For the text-containing cell, return its midpoint in [x, y] coordinate format. 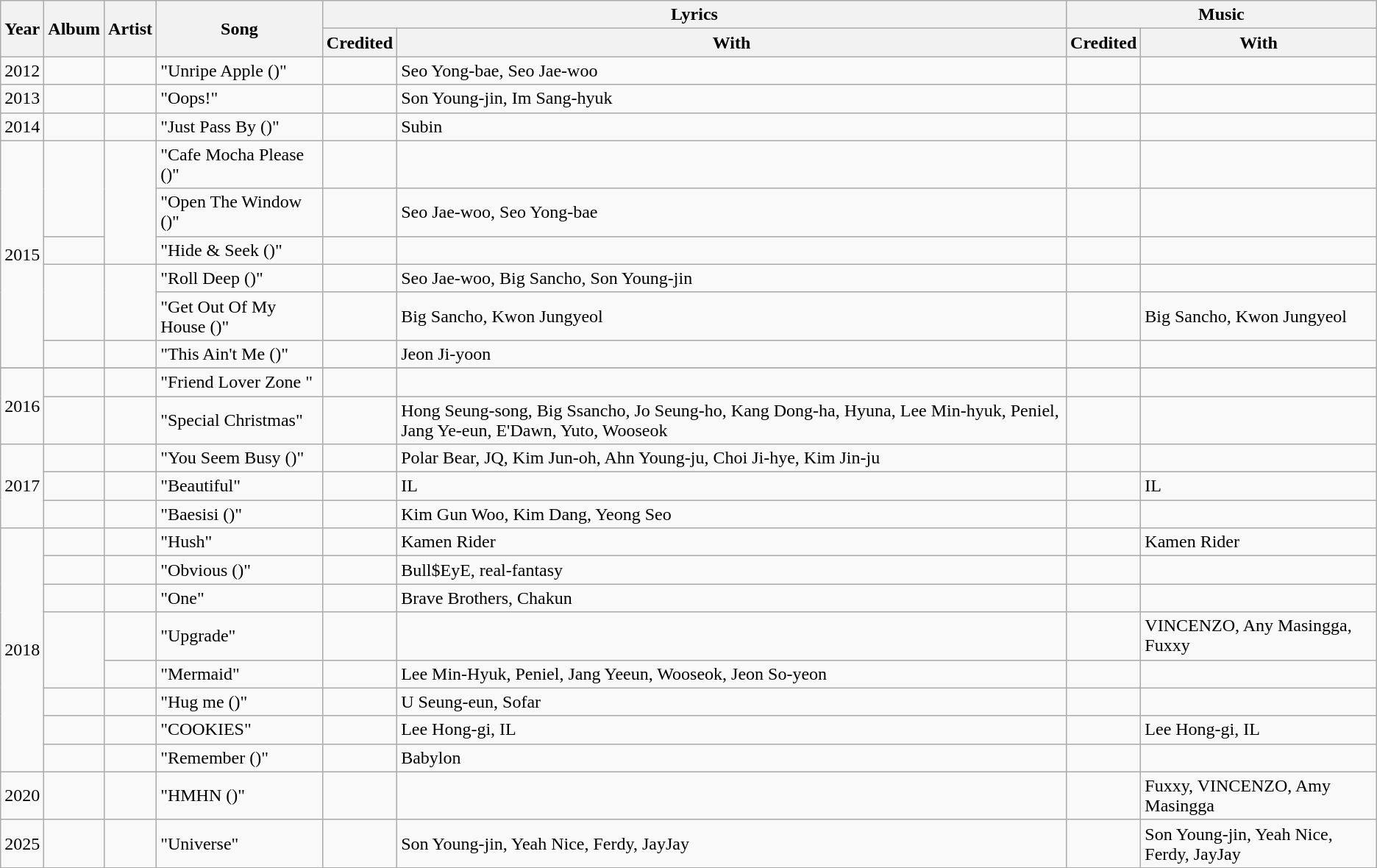
Song [240, 29]
Brave Brothers, Chakun [732, 598]
2018 [22, 650]
"Open The Window ()" [240, 212]
2013 [22, 99]
"Obvious ()" [240, 570]
Kim Gun Woo, Kim Dang, Yeong Seo [732, 514]
"Friend Lover Zone " [240, 382]
Bull$EyE, real-fantasy [732, 570]
Lyrics [694, 15]
U Seung-eun, Sofar [732, 702]
2025 [22, 843]
"Oops!" [240, 99]
2020 [22, 796]
Babylon [732, 758]
"Hug me ()" [240, 702]
Artist [131, 29]
VINCENZO, Any Masingga, Fuxxy [1259, 636]
Polar Bear, JQ, Kim Jun-oh, Ahn Young-ju, Choi Ji-hye, Kim Jin-ju [732, 458]
"Get Out Of My House ()" [240, 316]
"Beautiful" [240, 486]
"Cafe Mocha Please ()" [240, 165]
2015 [22, 255]
Jeon Ji-yoon [732, 354]
"Baesisi ()" [240, 514]
"Unripe Apple ()" [240, 71]
"COOKIES" [240, 730]
"Upgrade" [240, 636]
Lee Min-Hyuk, Peniel, Jang Yeeun, Wooseok, Jeon So-yeon [732, 674]
"Special Christmas" [240, 419]
Fuxxy, VINCENZO, Amy Masingga [1259, 796]
2017 [22, 486]
"Remember ()" [240, 758]
Son Young-jin, Im Sang-hyuk [732, 99]
"This Ain't Me ()" [240, 354]
Album [74, 29]
"Just Pass By ()" [240, 127]
"One" [240, 598]
2014 [22, 127]
"HMHN ()" [240, 796]
Hong Seung-song, Big Ssancho, Jo Seung-ho, Kang Dong-ha, Hyuna, Lee Min-hyuk, Peniel, Jang Ye-eun, E'Dawn, Yuto, Wooseok [732, 419]
"Hush" [240, 542]
Seo Jae-woo, Big Sancho, Son Young-jin [732, 278]
"Hide & Seek ()" [240, 250]
"Mermaid" [240, 674]
"You Seem Busy ()" [240, 458]
Music [1222, 15]
Year [22, 29]
2012 [22, 71]
Seo Yong-bae, Seo Jae-woo [732, 71]
Subin [732, 127]
2016 [22, 406]
"Universe" [240, 843]
"Roll Deep ()" [240, 278]
Seo Jae-woo, Seo Yong-bae [732, 212]
